Provide the (X, Y) coordinate of the cell's center where the given text is located.  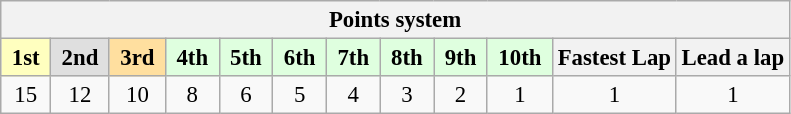
10th (520, 58)
6th (300, 58)
8th (407, 58)
1st (26, 58)
5th (246, 58)
4th (192, 58)
15 (26, 95)
3rd (137, 58)
7th (353, 58)
5 (300, 95)
Points system (396, 20)
10 (137, 95)
9th (461, 58)
3 (407, 95)
8 (192, 95)
2 (461, 95)
6 (246, 95)
4 (353, 95)
12 (80, 95)
Lead a lap (732, 58)
Fastest Lap (614, 58)
2nd (80, 58)
